Return the (x, y) coordinate for the center point of the cell that contains the specified text.  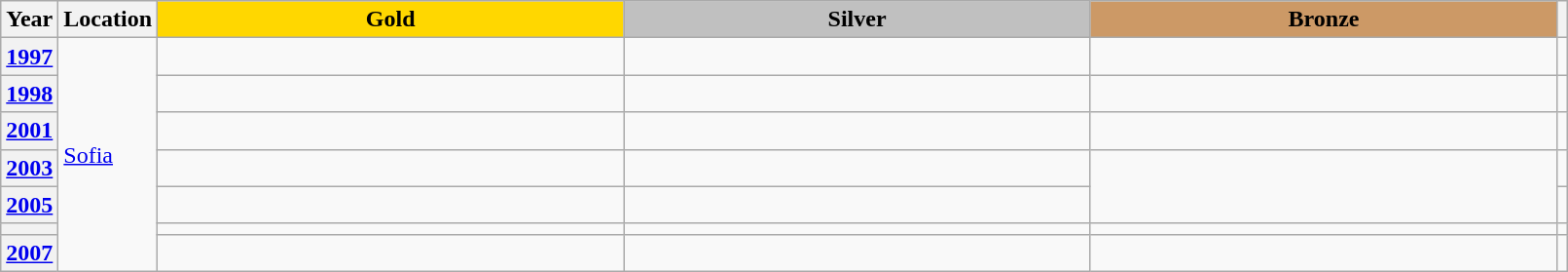
2001 (29, 131)
Location (108, 19)
2007 (29, 253)
Bronze (1324, 19)
2005 (29, 205)
2003 (29, 168)
1998 (29, 94)
1997 (29, 57)
Silver (857, 19)
Gold (391, 19)
Sofia (108, 154)
Year (29, 19)
